Identify which cell holds the provided text, then report its (X, Y) central coordinate. 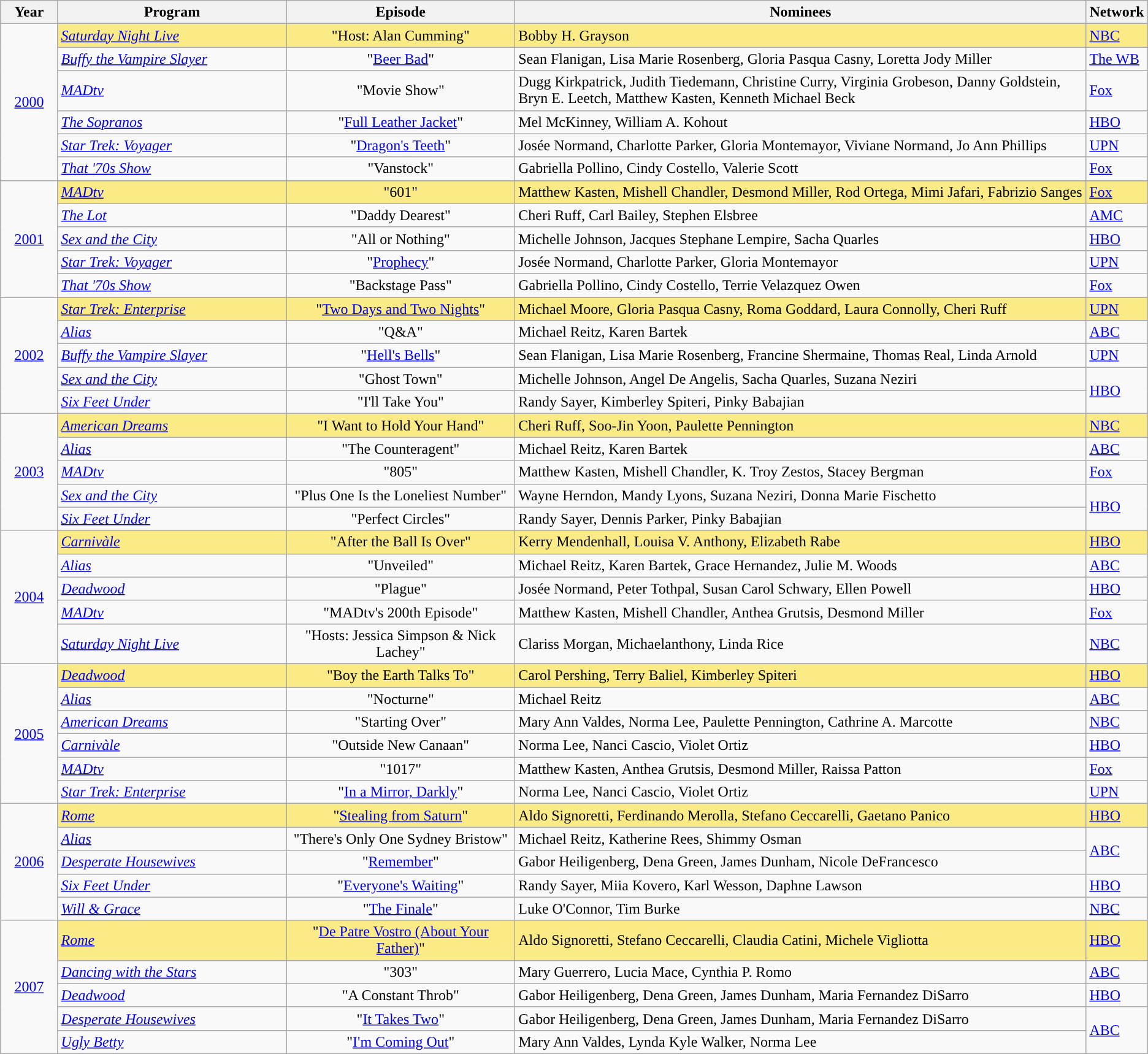
2003 (29, 472)
Network (1117, 12)
2007 (29, 987)
"Prophecy" (401, 262)
"805" (401, 472)
Randy Sayer, Dennis Parker, Pinky Babajian (801, 519)
"Plague" (401, 589)
"Daddy Dearest" (401, 215)
"Hosts: Jessica Simpson & Nick Lachey" (401, 644)
Bobby H. Grayson (801, 36)
Matthew Kasten, Mishell Chandler, Anthea Grutsis, Desmond Miller (801, 612)
"Outside New Canaan" (401, 746)
Michelle Johnson, Jacques Stephane Lempire, Sacha Quarles (801, 239)
"Boy the Earth Talks To" (401, 675)
"Everyone's Waiting" (401, 885)
Josée Normand, Charlotte Parker, Gloria Montemayor (801, 262)
Year (29, 12)
Josée Normand, Peter Tothpal, Susan Carol Schwary, Ellen Powell (801, 589)
"Q&A" (401, 332)
Michael Reitz (801, 698)
"I'm Coming Out" (401, 1042)
"Two Days and Two Nights" (401, 308)
2006 (29, 862)
"601" (401, 192)
2000 (29, 102)
Josée Normand, Charlotte Parker, Gloria Montemayor, Viviane Normand, Jo Ann Phillips (801, 145)
"Dragon's Teeth" (401, 145)
Mary Guerrero, Lucia Mace, Cynthia P. Romo (801, 972)
Mary Ann Valdes, Lynda Kyle Walker, Norma Lee (801, 1042)
"Perfect Circles" (401, 519)
Mel McKinney, William A. Kohout (801, 122)
Sean Flanigan, Lisa Marie Rosenberg, Gloria Pasqua Casny, Loretta Jody Miller (801, 59)
"MADtv's 200th Episode" (401, 612)
Luke O'Connor, Tim Burke (801, 909)
"303" (401, 972)
"It Takes Two" (401, 1018)
Sean Flanigan, Lisa Marie Rosenberg, Francine Shermaine, Thomas Real, Linda Arnold (801, 356)
Dancing with the Stars (172, 972)
Clariss Morgan, Michaelanthony, Linda Rice (801, 644)
"Unveiled" (401, 565)
"Hell's Bells" (401, 356)
"1017" (401, 769)
Wayne Herndon, Mandy Lyons, Suzana Neziri, Donna Marie Fischetto (801, 495)
Randy Sayer, Kimberley Spiteri, Pinky Babajian (801, 402)
Randy Sayer, Miia Kovero, Karl Wesson, Daphne Lawson (801, 885)
"I Want to Hold Your Hand" (401, 426)
Cheri Ruff, Carl Bailey, Stephen Elsbree (801, 215)
Aldo Signoretti, Ferdinando Merolla, Stefano Ceccarelli, Gaetano Panico (801, 815)
"Full Leather Jacket" (401, 122)
Gabor Heiligenberg, Dena Green, James Dunham, Nicole DeFrancesco (801, 862)
"Plus One Is the Loneliest Number" (401, 495)
Matthew Kasten, Mishell Chandler, K. Troy Zestos, Stacey Bergman (801, 472)
"A Constant Throb" (401, 995)
The Lot (172, 215)
Gabriella Pollino, Cindy Costello, Terrie Velazquez Owen (801, 285)
"Host: Alan Cumming" (401, 36)
"Nocturne" (401, 698)
The WB (1117, 59)
"Remember" (401, 862)
"There's Only One Sydney Bristow" (401, 839)
Gabriella Pollino, Cindy Costello, Valerie Scott (801, 169)
"De Patre Vostro (About Your Father)" (401, 941)
The Sopranos (172, 122)
Matthew Kasten, Anthea Grutsis, Desmond Miller, Raissa Patton (801, 769)
Nominees (801, 12)
Aldo Signoretti, Stefano Ceccarelli, Claudia Catini, Michele Vigliotta (801, 941)
Michelle Johnson, Angel De Angelis, Sacha Quarles, Suzana Neziri (801, 379)
Dugg Kirkpatrick, Judith Tiedemann, Christine Curry, Virginia Grobeson, Danny Goldstein, Bryn E. Leetch, Matthew Kasten, Kenneth Michael Beck (801, 91)
Program (172, 12)
Carol Pershing, Terry Baliel, Kimberley Spiteri (801, 675)
"Beer Bad" (401, 59)
"Ghost Town" (401, 379)
"Stealing from Saturn" (401, 815)
"Backstage Pass" (401, 285)
AMC (1117, 215)
2002 (29, 355)
Mary Ann Valdes, Norma Lee, Paulette Pennington, Cathrine A. Marcotte (801, 722)
"Vanstock" (401, 169)
"In a Mirror, Darkly" (401, 792)
Michael Moore, Gloria Pasqua Casny, Roma Goddard, Laura Connolly, Cheri Ruff (801, 308)
Michael Reitz, Katherine Rees, Shimmy Osman (801, 839)
Cheri Ruff, Soo-Jin Yoon, Paulette Pennington (801, 426)
"Starting Over" (401, 722)
"I'll Take You" (401, 402)
"Movie Show" (401, 91)
2005 (29, 733)
2001 (29, 239)
2004 (29, 597)
Matthew Kasten, Mishell Chandler, Desmond Miller, Rod Ortega, Mimi Jafari, Fabrizio Sanges (801, 192)
Michael Reitz, Karen Bartek, Grace Hernandez, Julie M. Woods (801, 565)
Kerry Mendenhall, Louisa V. Anthony, Elizabeth Rabe (801, 542)
"All or Nothing" (401, 239)
Ugly Betty (172, 1042)
"After the Ball Is Over" (401, 542)
"The Counteragent" (401, 449)
Will & Grace (172, 909)
Episode (401, 12)
"The Finale" (401, 909)
